From the cell containing the given text, extract its center point as [x, y] coordinate. 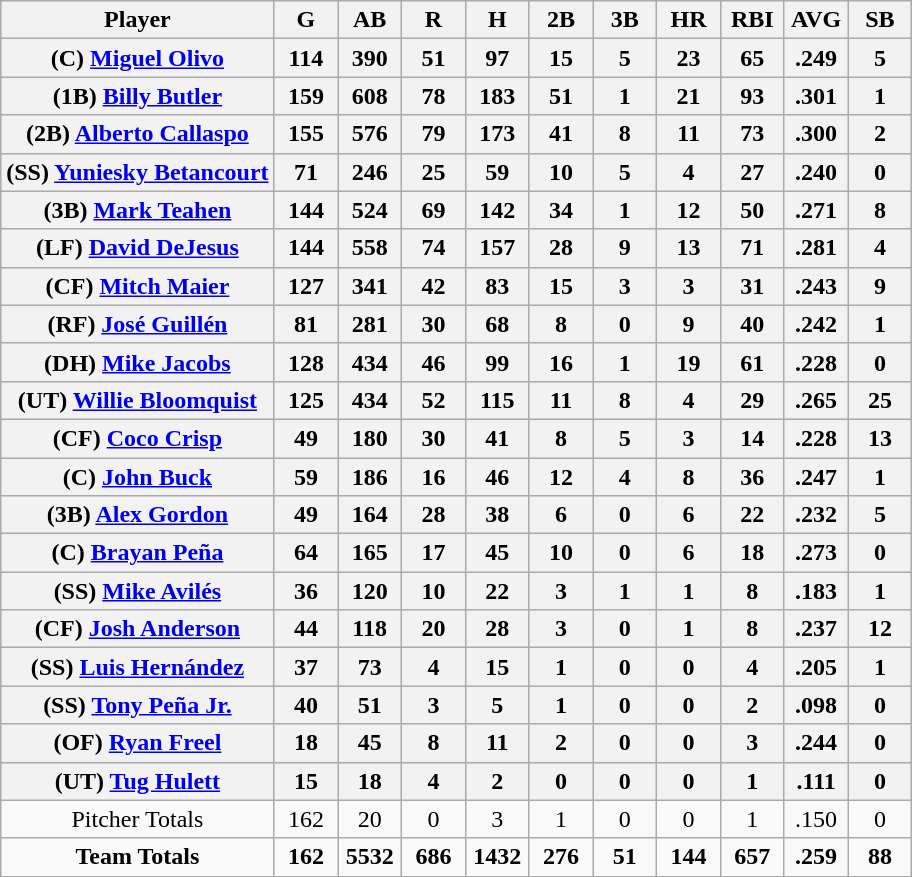
127 [306, 286]
.247 [816, 477]
(CF) Josh Anderson [138, 629]
1432 [497, 857]
576 [370, 134]
608 [370, 96]
81 [306, 324]
.273 [816, 553]
99 [497, 362]
AVG [816, 20]
3B [625, 20]
246 [370, 172]
.237 [816, 629]
61 [752, 362]
(3B) Mark Teahen [138, 210]
.243 [816, 286]
23 [689, 58]
.150 [816, 819]
68 [497, 324]
.271 [816, 210]
155 [306, 134]
65 [752, 58]
120 [370, 591]
159 [306, 96]
19 [689, 362]
524 [370, 210]
(SS) Tony Peña Jr. [138, 705]
AB [370, 20]
(C) John Buck [138, 477]
97 [497, 58]
34 [561, 210]
.098 [816, 705]
390 [370, 58]
78 [434, 96]
183 [497, 96]
686 [434, 857]
128 [306, 362]
165 [370, 553]
64 [306, 553]
R [434, 20]
14 [752, 438]
(2B) Alberto Callaspo [138, 134]
(C) Miguel Olivo [138, 58]
125 [306, 400]
69 [434, 210]
.300 [816, 134]
42 [434, 286]
(RF) José Guillén [138, 324]
H [497, 20]
88 [880, 857]
.205 [816, 667]
93 [752, 96]
157 [497, 248]
(UT) Tug Hulett [138, 781]
(DH) Mike Jacobs [138, 362]
.281 [816, 248]
(LF) David DeJesus [138, 248]
(SS) Mike Avilés [138, 591]
.183 [816, 591]
50 [752, 210]
186 [370, 477]
.301 [816, 96]
83 [497, 286]
5532 [370, 857]
79 [434, 134]
(CF) Coco Crisp [138, 438]
.265 [816, 400]
(SS) Yuniesky Betancourt [138, 172]
38 [497, 515]
(C) Brayan Peña [138, 553]
52 [434, 400]
44 [306, 629]
G [306, 20]
114 [306, 58]
(1B) Billy Butler [138, 96]
341 [370, 286]
Player [138, 20]
31 [752, 286]
(UT) Willie Bloomquist [138, 400]
74 [434, 248]
29 [752, 400]
SB [880, 20]
180 [370, 438]
.259 [816, 857]
558 [370, 248]
.111 [816, 781]
27 [752, 172]
.242 [816, 324]
21 [689, 96]
RBI [752, 20]
2B [561, 20]
Pitcher Totals [138, 819]
.249 [816, 58]
Team Totals [138, 857]
(CF) Mitch Maier [138, 286]
37 [306, 667]
281 [370, 324]
276 [561, 857]
118 [370, 629]
164 [370, 515]
17 [434, 553]
.244 [816, 743]
(SS) Luis Hernández [138, 667]
.232 [816, 515]
115 [497, 400]
142 [497, 210]
HR [689, 20]
(OF) Ryan Freel [138, 743]
.240 [816, 172]
173 [497, 134]
(3B) Alex Gordon [138, 515]
657 [752, 857]
